Return (x, y) of the center of cell containing provided text 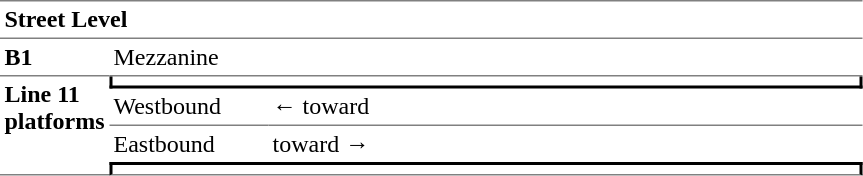
Street Level (431, 20)
Eastbound (188, 144)
toward → (565, 144)
← toward (565, 107)
Mezzanine (486, 58)
B1 (54, 58)
Westbound (188, 107)
Line 11 platforms (54, 126)
